Output the (X, Y) coordinate of the center of the cell containing the given text.  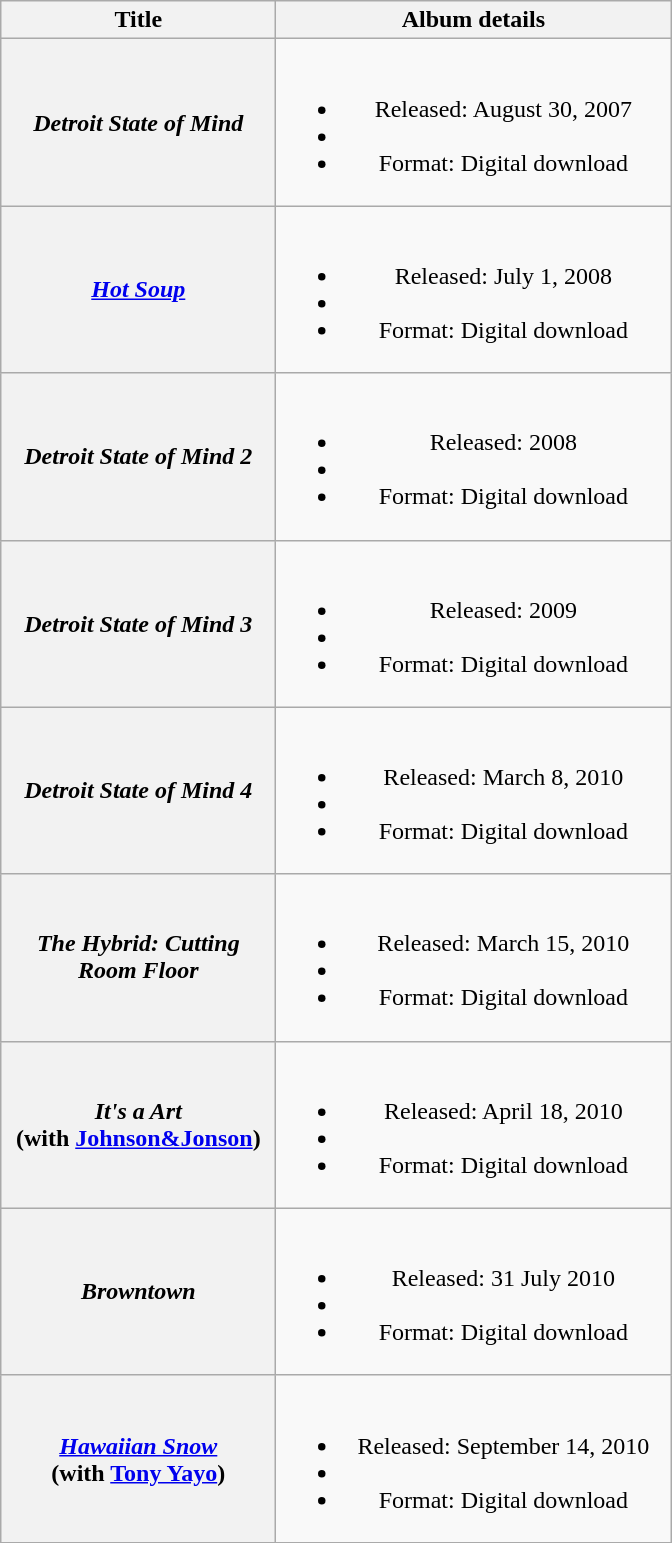
Released: March 8, 2010Format: Digital download (474, 790)
Detroit State of Mind 3 (138, 624)
Browntown (138, 1292)
Detroit State of Mind (138, 122)
Released: August 30, 2007Format: Digital download (474, 122)
Released: July 1, 2008Format: Digital download (474, 290)
Released: 31 July 2010Format: Digital download (474, 1292)
Released: September 14, 2010Format: Digital download (474, 1458)
Released: April 18, 2010Format: Digital download (474, 1124)
Hot Soup (138, 290)
Released: 2009Format: Digital download (474, 624)
The Hybrid: Cutting Room Floor (138, 958)
Title (138, 20)
Released: March 15, 2010Format: Digital download (474, 958)
Detroit State of Mind 2 (138, 456)
Released: 2008Format: Digital download (474, 456)
Album details (474, 20)
It's a Art(with Johnson&Jonson) (138, 1124)
Detroit State of Mind 4 (138, 790)
Hawaiian Snow(with Tony Yayo) (138, 1458)
